Pinpoint the cell where the given text exists, returning its [x, y] midpoint coordinate. 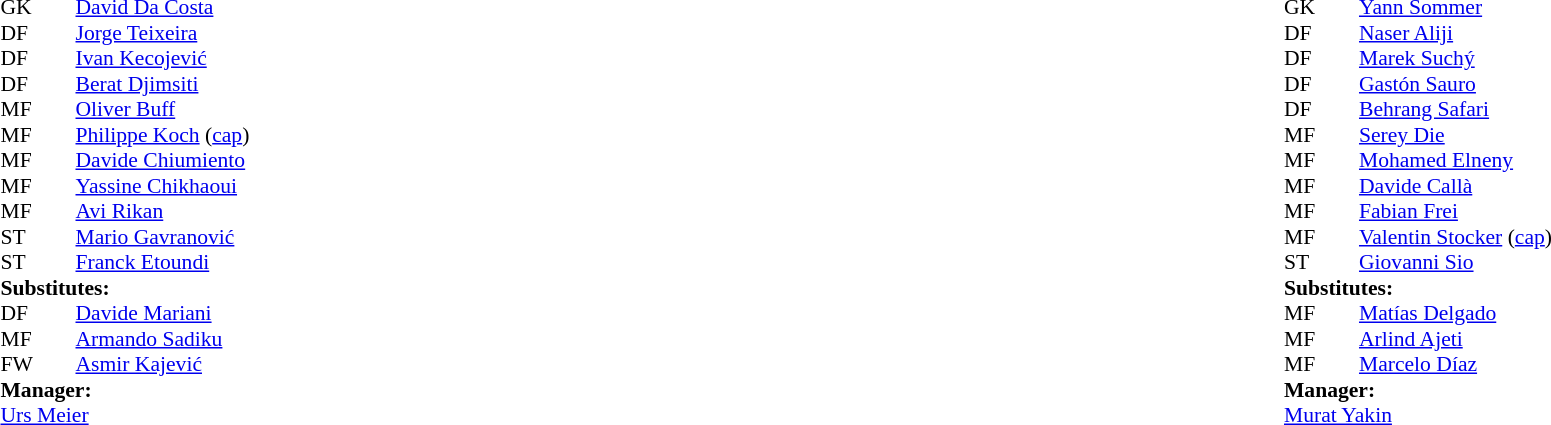
Yassine Chikhaoui [163, 186]
Philippe Koch (cap) [163, 135]
Franck Etoundi [163, 263]
Asmir Kajević [163, 365]
Avi Rikan [163, 211]
Oliver Buff [163, 109]
Jorge Teixeira [163, 33]
Mario Gavranović [163, 237]
FW [19, 365]
Berat Djimsiti [163, 84]
Davide Chiumiento [163, 161]
Davide Mariani [163, 313]
Armando Sadiku [163, 339]
Manager: [124, 390]
Substitutes: [124, 288]
Ivan Kecojević [163, 59]
